Return (x, y) of the center of cell containing provided text 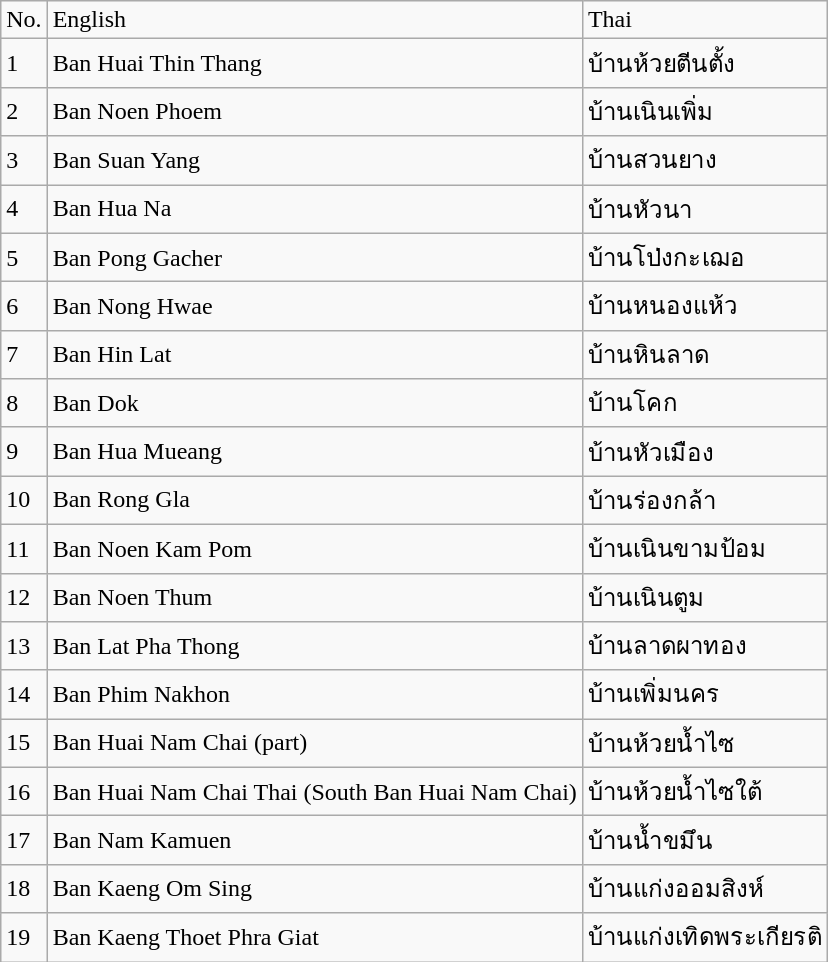
15 (24, 744)
Ban Huai Nam Chai Thai (South Ban Huai Nam Chai) (314, 792)
3 (24, 160)
Ban Suan Yang (314, 160)
บ้านห้วยน้ำไซใต้ (704, 792)
6 (24, 306)
บ้านโคก (704, 404)
19 (24, 938)
13 (24, 646)
10 (24, 500)
บ้านน้ำขมึน (704, 840)
Ban Rong Gla (314, 500)
บ้านลาดผาทอง (704, 646)
บ้านแก่งออมสิงห์ (704, 888)
Ban Lat Pha Thong (314, 646)
บ้านเนินขามป้อม (704, 548)
Thai (704, 20)
2 (24, 112)
Ban Kaeng Om Sing (314, 888)
Ban Noen Phoem (314, 112)
9 (24, 452)
Ban Noen Kam Pom (314, 548)
Ban Hua Na (314, 208)
บ้านหัวนา (704, 208)
English (314, 20)
บ้านสวนยาง (704, 160)
No. (24, 20)
8 (24, 404)
Ban Huai Nam Chai (part) (314, 744)
บ้านหัวเมือง (704, 452)
7 (24, 354)
4 (24, 208)
Ban Huai Thin Thang (314, 64)
บ้านห้วยตีนตั้ง (704, 64)
Ban Noen Thum (314, 598)
Ban Hin Lat (314, 354)
บ้านเนินตูม (704, 598)
17 (24, 840)
บ้านเนินเพิ่ม (704, 112)
Ban Hua Mueang (314, 452)
Ban Dok (314, 404)
5 (24, 258)
16 (24, 792)
บ้านโป่งกะเฌอ (704, 258)
บ้านแก่งเทิดพระเกียรติ (704, 938)
11 (24, 548)
Ban Phim Nakhon (314, 694)
บ้านหนองแห้ว (704, 306)
บ้านร่องกล้า (704, 500)
Ban Nong Hwae (314, 306)
1 (24, 64)
Ban Nam Kamuen (314, 840)
Ban Pong Gacher (314, 258)
บ้านหินลาด (704, 354)
12 (24, 598)
18 (24, 888)
บ้านเพิ่มนคร (704, 694)
14 (24, 694)
บ้านห้วยน้ำไซ (704, 744)
Ban Kaeng Thoet Phra Giat (314, 938)
